Search for the cell housing the specified text and yield its (X, Y) center coordinate. 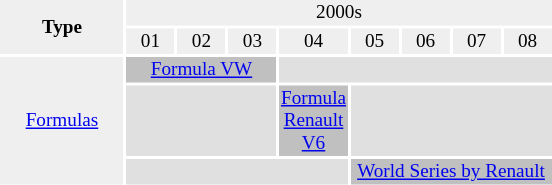
World Series by Renault (452, 172)
02 (201, 41)
07 (477, 41)
01 (150, 41)
06 (426, 41)
03 (252, 41)
Formulas (62, 121)
Formula Renault V6 (313, 121)
05 (375, 41)
2000s (338, 13)
08 (528, 41)
Type (62, 27)
04 (313, 41)
Formula VW (201, 70)
